Return the [x, y] coordinate for the center point of the cell that contains the specified text.  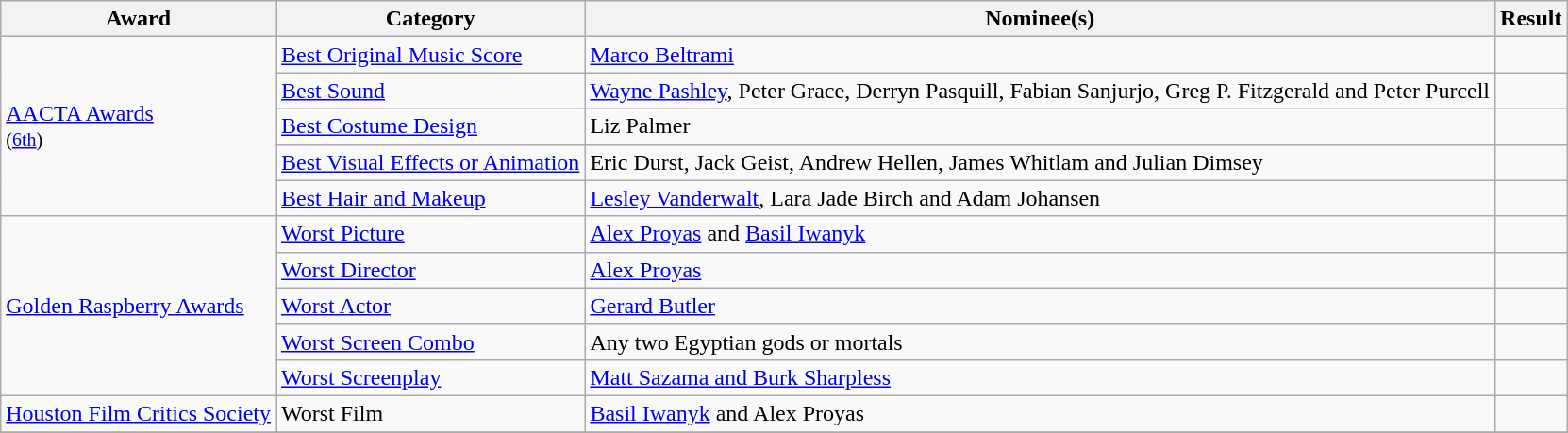
Alex Proyas [1040, 270]
Worst Screenplay [430, 377]
Worst Screen Combo [430, 341]
Wayne Pashley, Peter Grace, Derryn Pasquill, Fabian Sanjurjo, Greg P. Fitzgerald and Peter Purcell [1040, 91]
Worst Film [430, 413]
Marco Beltrami [1040, 55]
Matt Sazama and Burk Sharpless [1040, 377]
Result [1531, 19]
Best Sound [430, 91]
Any two Egyptian gods or mortals [1040, 341]
Basil Iwanyk and Alex Proyas [1040, 413]
Best Visual Effects or Animation [430, 162]
Gerard Butler [1040, 306]
Worst Director [430, 270]
Liz Palmer [1040, 126]
Best Original Music Score [430, 55]
AACTA Awards(6th) [139, 126]
Houston Film Critics Society [139, 413]
Best Costume Design [430, 126]
Worst Picture [430, 234]
Best Hair and Makeup [430, 198]
Eric Durst, Jack Geist, Andrew Hellen, James Whitlam and Julian Dimsey [1040, 162]
Golden Raspberry Awards [139, 306]
Nominee(s) [1040, 19]
Category [430, 19]
Alex Proyas and Basil Iwanyk [1040, 234]
Award [139, 19]
Worst Actor [430, 306]
Lesley Vanderwalt, Lara Jade Birch and Adam Johansen [1040, 198]
